Return [x, y] of the center of cell containing provided text 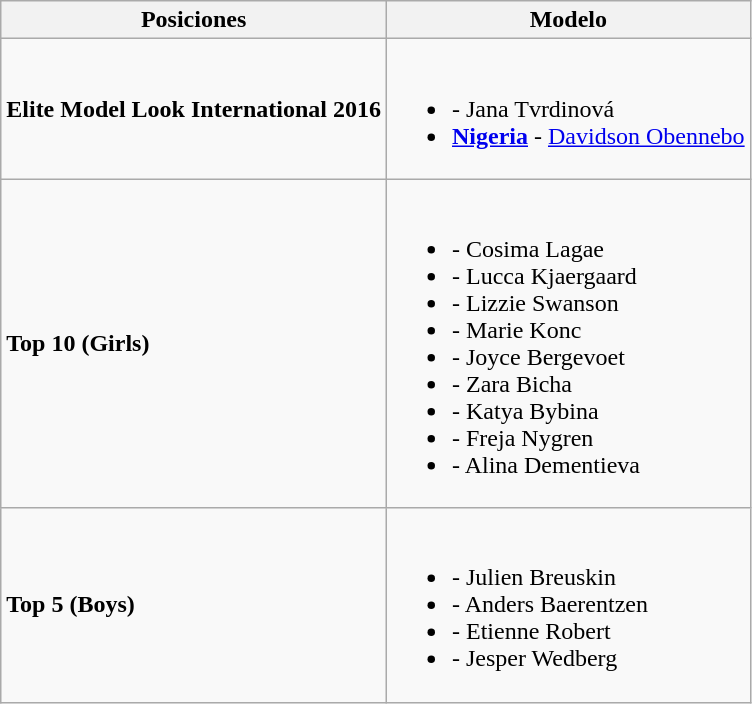
- Cosima Lagae - Lucca Kjaergaard - Lizzie Swanson - Marie Konc - Joyce Bergevoet - Zara Bicha - Katya Bybina - Freja Nygren - Alina Dementieva [568, 344]
Elite Model Look International 2016 [194, 109]
Top 10 (Girls) [194, 344]
- Julien Breuskin - Anders Baerentzen - Etienne Robert - Jesper Wedberg [568, 605]
Top 5 (Boys) [194, 605]
- Jana Tvrdinová Nigeria - Davidson Obennebo [568, 109]
Modelo [568, 20]
Posiciones [194, 20]
